Search for the cell housing the specified text and yield its [X, Y] center coordinate. 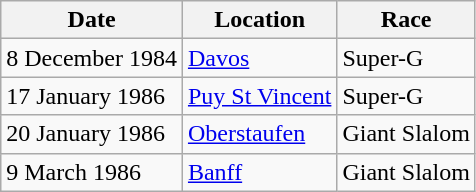
17 January 1986 [92, 96]
20 January 1986 [92, 134]
Date [92, 20]
Banff [260, 172]
9 March 1986 [92, 172]
Puy St Vincent [260, 96]
8 December 1984 [92, 58]
Location [260, 20]
Race [406, 20]
Davos [260, 58]
Oberstaufen [260, 134]
